Search for the cell housing the specified text and yield its (x, y) center coordinate. 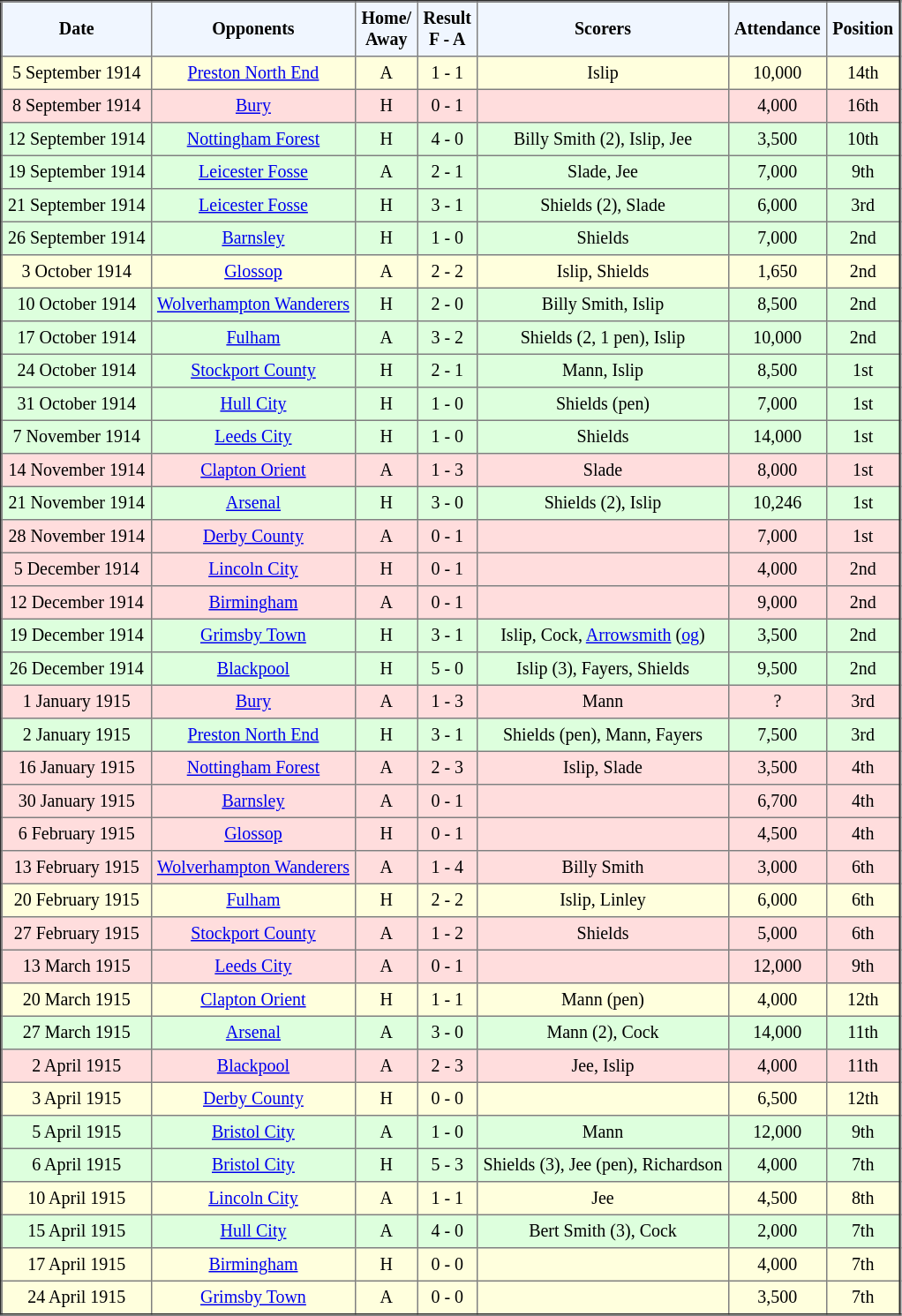
16 January 1915 (77, 768)
14th (863, 73)
Billy Smith (2), Islip, Jee (603, 139)
13 March 1915 (77, 966)
Islip, Linley (603, 900)
Islip (603, 73)
3,000 (777, 868)
13 February 1915 (77, 868)
1 January 1915 (77, 702)
8 September 1914 (77, 106)
14 November 1914 (77, 470)
Position (863, 29)
24 April 1915 (77, 1297)
10th (863, 139)
Attendance (777, 29)
5 - 0 (447, 669)
20 February 1915 (77, 900)
5 April 1915 (77, 1132)
7 November 1914 (77, 437)
Scorers (603, 29)
21 September 1914 (77, 206)
16th (863, 106)
5 December 1914 (77, 569)
Bert Smith (3), Cock (603, 1231)
17 April 1915 (77, 1265)
10 October 1914 (77, 305)
? (777, 702)
2,000 (777, 1231)
31 October 1914 (77, 404)
30 January 1915 (77, 801)
Islip, Cock, Arrowsmith (og) (603, 635)
2 - 0 (447, 305)
8th (863, 1199)
17 October 1914 (77, 338)
3 October 1914 (77, 272)
5 September 1914 (77, 73)
1,650 (777, 272)
ResultF - A (447, 29)
Shields (2), Slade (603, 206)
Shields (3), Jee (pen), Richardson (603, 1165)
24 October 1914 (77, 371)
Slade, Jee (603, 172)
1 - 2 (447, 934)
Jee, Islip (603, 1066)
12 December 1914 (77, 603)
Islip, Slade (603, 768)
Opponents (252, 29)
20 March 1915 (77, 1000)
2 April 1915 (77, 1066)
27 March 1915 (77, 1033)
10 April 1915 (77, 1199)
5 - 3 (447, 1165)
Shields (pen), Mann, Fayers (603, 735)
Jee (603, 1199)
28 November 1914 (77, 537)
6,700 (777, 801)
Date (77, 29)
6 February 1915 (77, 834)
Mann (2), Cock (603, 1033)
26 September 1914 (77, 238)
27 February 1915 (77, 934)
1 - 4 (447, 868)
26 December 1914 (77, 669)
19 September 1914 (77, 172)
6 April 1915 (77, 1165)
Mann (pen) (603, 1000)
15 April 1915 (77, 1231)
Islip (3), Fayers, Shields (603, 669)
7,500 (777, 735)
8,000 (777, 470)
19 December 1914 (77, 635)
3 April 1915 (77, 1099)
Home/Away (387, 29)
Billy Smith (603, 868)
3 - 2 (447, 338)
9,500 (777, 669)
Billy Smith, Islip (603, 305)
Mann, Islip (603, 371)
Shields (2, 1 pen), Islip (603, 338)
5,000 (777, 934)
2 January 1915 (77, 735)
9,000 (777, 603)
Islip, Shields (603, 272)
Shields (2), Islip (603, 503)
21 November 1914 (77, 503)
Shields (pen) (603, 404)
12 September 1914 (77, 139)
Slade (603, 470)
6,500 (777, 1099)
10,246 (777, 503)
